Scan for the cell matching the given text and deliver its (x, y) coordinate at center. 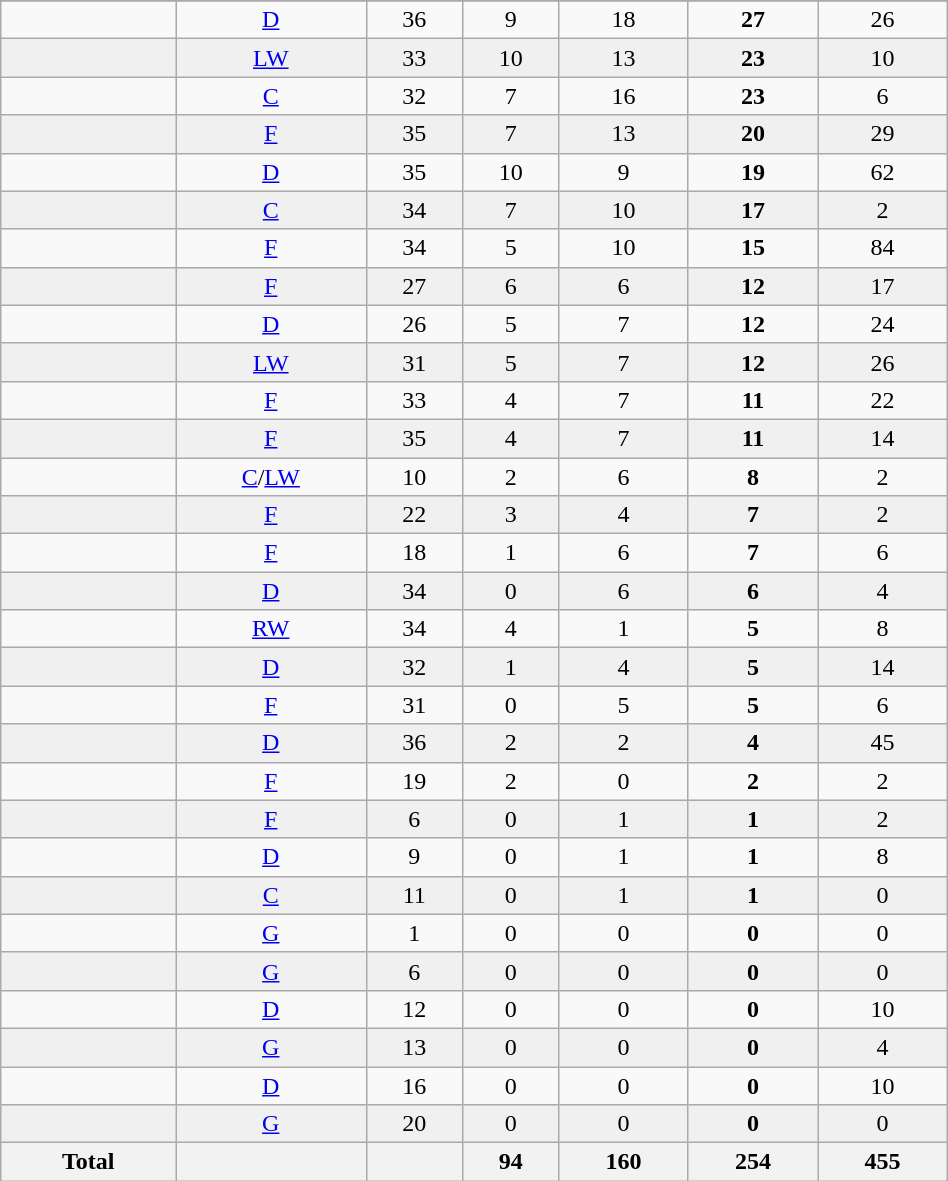
84 (883, 248)
62 (883, 172)
3 (510, 515)
24 (883, 324)
254 (752, 1162)
29 (883, 134)
45 (883, 743)
160 (624, 1162)
Total (88, 1162)
C/LW (272, 477)
94 (510, 1162)
455 (883, 1162)
RW (272, 629)
15 (752, 248)
